For the text-containing cell, return its midpoint in [X, Y] coordinate format. 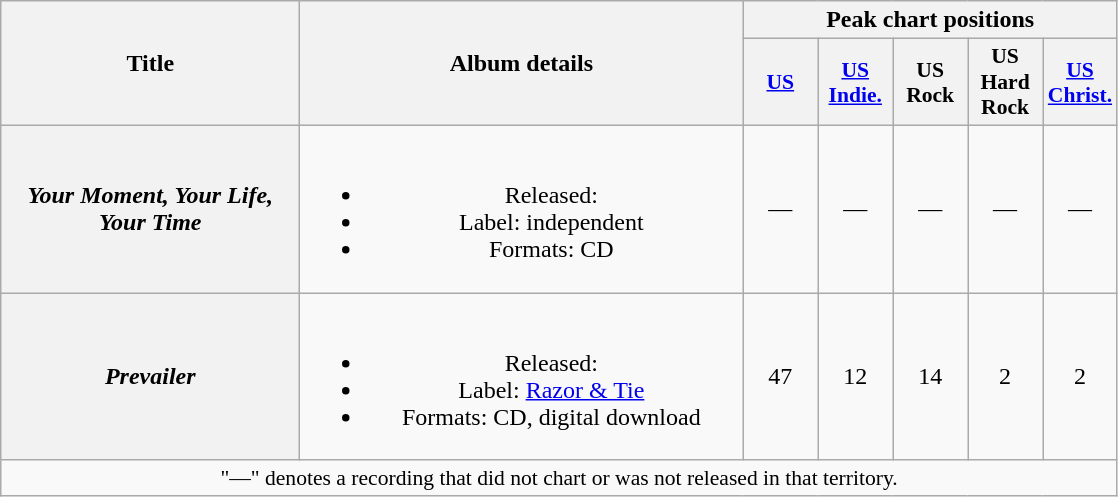
USRock [930, 82]
"—" denotes a recording that did not chart or was not released in that territory. [560, 478]
US [780, 82]
Released: Label: independentFormats: CD [522, 208]
12 [856, 376]
47 [780, 376]
Prevailer [150, 376]
Peak chart positions [930, 20]
Released: Label: Razor & TieFormats: CD, digital download [522, 376]
USChrist. [1080, 82]
Album details [522, 64]
USHard Rock [1006, 82]
14 [930, 376]
Your Moment, Your Life, Your Time [150, 208]
Title [150, 64]
USIndie. [856, 82]
